Pinpoint the cell where the given text exists, returning its (x, y) midpoint coordinate. 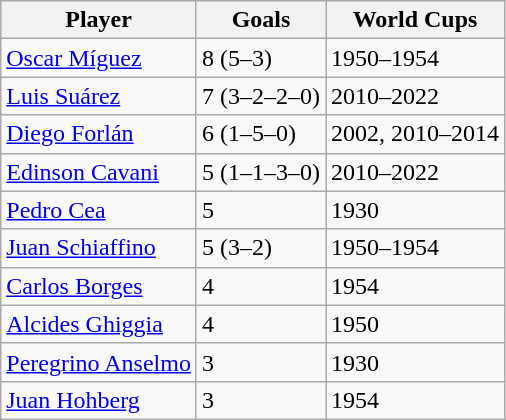
1950 (416, 324)
6 (1–5–0) (260, 134)
5 (1–1–3–0) (260, 172)
Juan Schiaffino (99, 248)
Oscar Míguez (99, 58)
Alcides Ghiggia (99, 324)
7 (3–2–2–0) (260, 96)
Pedro Cea (99, 210)
Juan Hohberg (99, 400)
Luis Suárez (99, 96)
Player (99, 20)
Goals (260, 20)
Carlos Borges (99, 286)
5 (260, 210)
8 (5–3) (260, 58)
5 (3–2) (260, 248)
2002, 2010–2014 (416, 134)
Diego Forlán (99, 134)
World Cups (416, 20)
Edinson Cavani (99, 172)
Peregrino Anselmo (99, 362)
